From the cell containing the given text, extract its center point as [x, y] coordinate. 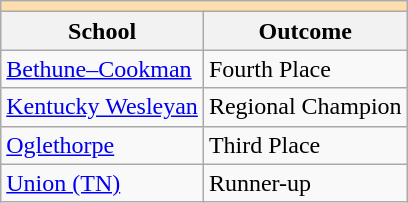
Oglethorpe [102, 145]
Bethune–Cookman [102, 69]
Kentucky Wesleyan [102, 107]
Outcome [305, 31]
Union (TN) [102, 183]
Fourth Place [305, 69]
School [102, 31]
Third Place [305, 145]
Runner-up [305, 183]
Regional Champion [305, 107]
